Return (x, y) of the center of cell containing provided text 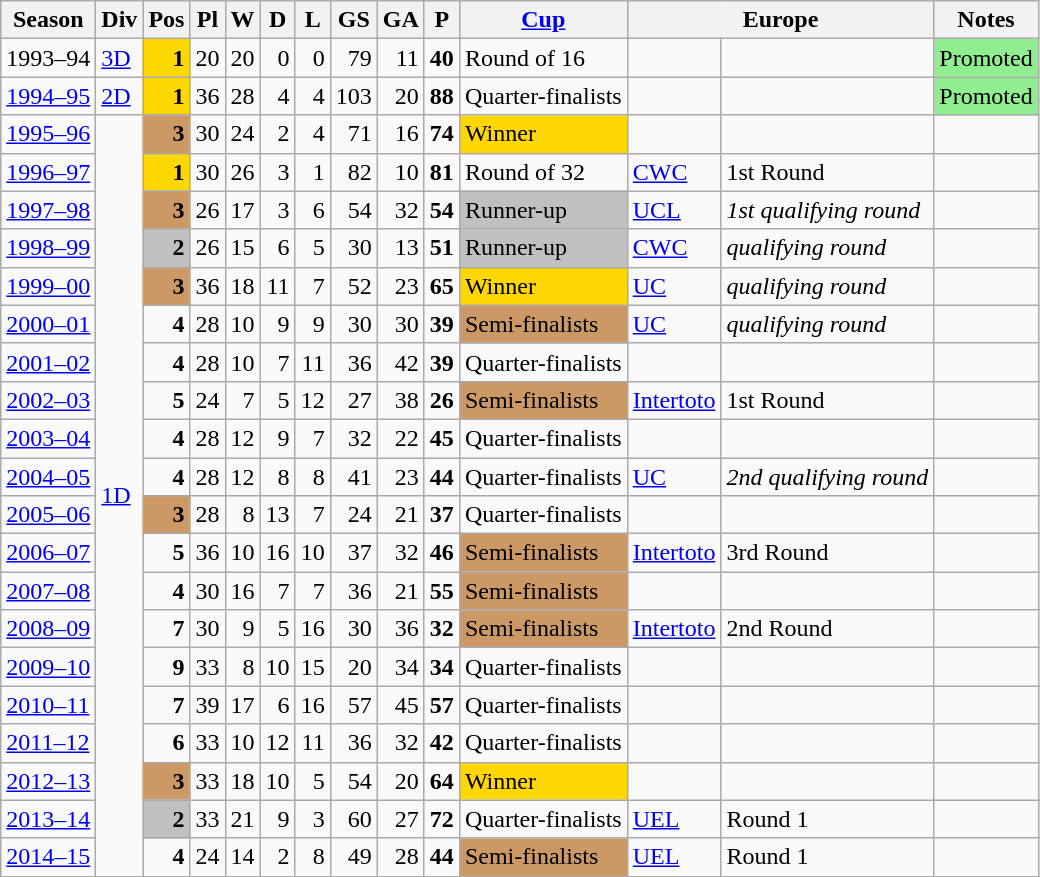
L (312, 20)
2004–05 (48, 477)
Notes (986, 20)
Div (120, 20)
Europe (780, 20)
1993–94 (48, 58)
1D (120, 496)
2002–03 (48, 400)
2006–07 (48, 553)
55 (442, 591)
2008–09 (48, 629)
1994–95 (48, 96)
1st qualifying round (828, 210)
51 (442, 248)
Pl (208, 20)
46 (442, 553)
1995–96 (48, 134)
14 (242, 857)
60 (354, 819)
64 (442, 781)
72 (442, 819)
2nd Round (828, 629)
2013–14 (48, 819)
52 (354, 286)
2007–08 (48, 591)
2014–15 (48, 857)
40 (442, 58)
D (278, 20)
1996–97 (48, 172)
103 (354, 96)
82 (354, 172)
88 (442, 96)
2nd qualifying round (828, 477)
41 (354, 477)
GA (400, 20)
2009–10 (48, 667)
2001–02 (48, 362)
81 (442, 172)
2011–12 (48, 743)
W (242, 20)
Round of 32 (543, 172)
74 (442, 134)
1998–99 (48, 248)
GS (354, 20)
2D (120, 96)
UCL (674, 210)
49 (354, 857)
P (442, 20)
3D (120, 58)
3rd Round (828, 553)
Round of 16 (543, 58)
Cup (543, 20)
2003–04 (48, 438)
Pos (166, 20)
71 (354, 134)
79 (354, 58)
Season (48, 20)
2005–06 (48, 515)
2012–13 (48, 781)
2010–11 (48, 705)
38 (400, 400)
2000–01 (48, 324)
65 (442, 286)
1997–98 (48, 210)
22 (400, 438)
1999–00 (48, 286)
